Extract the [x, y] coordinate from the center of the cell holding the provided text.  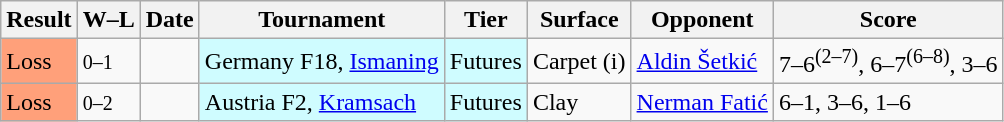
Date [170, 20]
Surface [579, 20]
7–6(2–7), 6–7(6–8), 3–6 [888, 62]
W–L [108, 20]
Aldin Šetkić [702, 62]
Result [39, 20]
Germany F18, Ismaning [322, 62]
Carpet (i) [579, 62]
Nerman Fatić [702, 102]
Opponent [702, 20]
0–2 [108, 102]
0–1 [108, 62]
Tournament [322, 20]
Clay [579, 102]
Austria F2, Kramsach [322, 102]
Tier [486, 20]
Score [888, 20]
6–1, 3–6, 1–6 [888, 102]
